Detect which cell encompasses the target text, then output its (x, y) center coordinate. 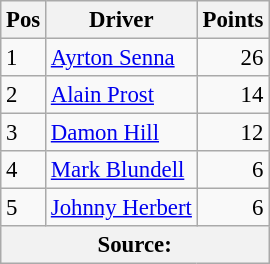
Johnny Herbert (122, 208)
12 (232, 133)
Source: (135, 245)
Pos (24, 20)
Damon Hill (122, 133)
3 (24, 133)
Ayrton Senna (122, 58)
5 (24, 208)
Mark Blundell (122, 170)
2 (24, 95)
Alain Prost (122, 95)
1 (24, 58)
26 (232, 58)
4 (24, 170)
14 (232, 95)
Driver (122, 20)
Points (232, 20)
